Output the (x, y) coordinate of the center of the cell containing the given text.  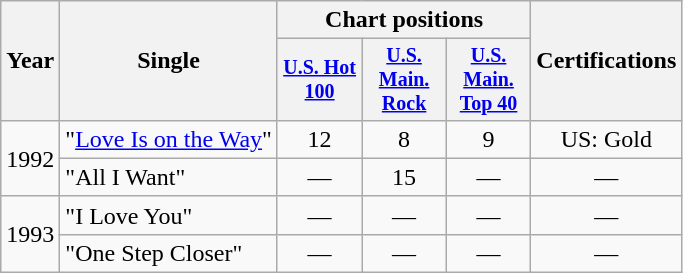
"Love Is on the Way" (169, 139)
15 (404, 177)
8 (404, 139)
1993 (30, 234)
Certifications (606, 61)
U.S. Main. Top 40 (488, 80)
1992 (30, 158)
9 (488, 139)
Year (30, 61)
US: Gold (606, 139)
"One Step Closer" (169, 253)
Chart positions (404, 20)
Single (169, 61)
12 (319, 139)
U.S. Main. Rock (404, 80)
U.S. Hot 100 (319, 80)
"All I Want" (169, 177)
"I Love You" (169, 215)
